Provide the [x, y] coordinate of the cell's center where the given text is located.  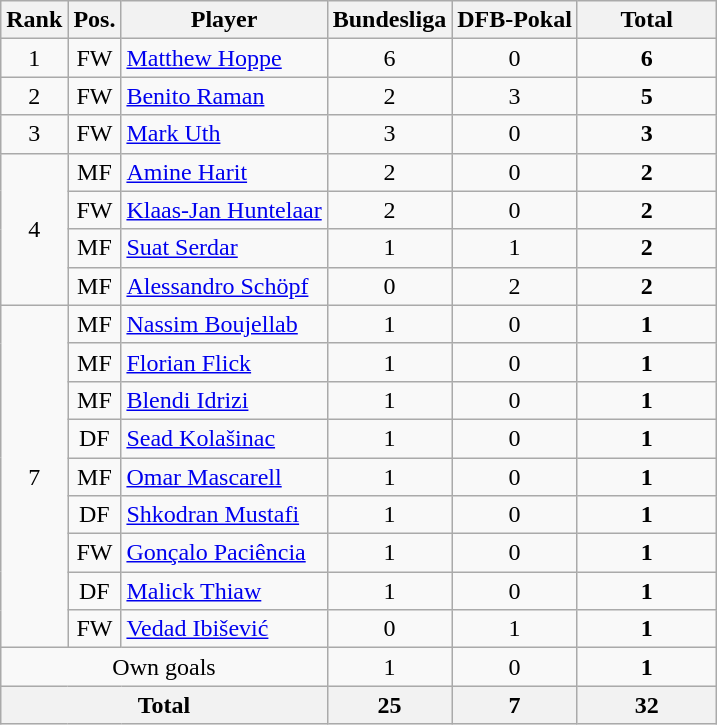
Vedad Ibišević [224, 629]
5 [646, 96]
Florian Flick [224, 362]
Own goals [164, 667]
Malick Thiaw [224, 591]
Amine Harit [224, 172]
Player [224, 20]
Benito Raman [224, 96]
DFB-Pokal [515, 20]
32 [646, 705]
Omar Mascarell [224, 477]
Sead Kolašinac [224, 438]
Rank [34, 20]
Mark Uth [224, 134]
Shkodran Mustafi [224, 515]
Nassim Boujellab [224, 324]
Matthew Hoppe [224, 58]
Alessandro Schöpf [224, 286]
Blendi Idrizi [224, 400]
Pos. [94, 20]
4 [34, 229]
25 [389, 705]
Bundesliga [389, 20]
Klaas-Jan Huntelaar [224, 210]
Gonçalo Paciência [224, 553]
Suat Serdar [224, 248]
